Detect which cell encompasses the target text, then output its (X, Y) center coordinate. 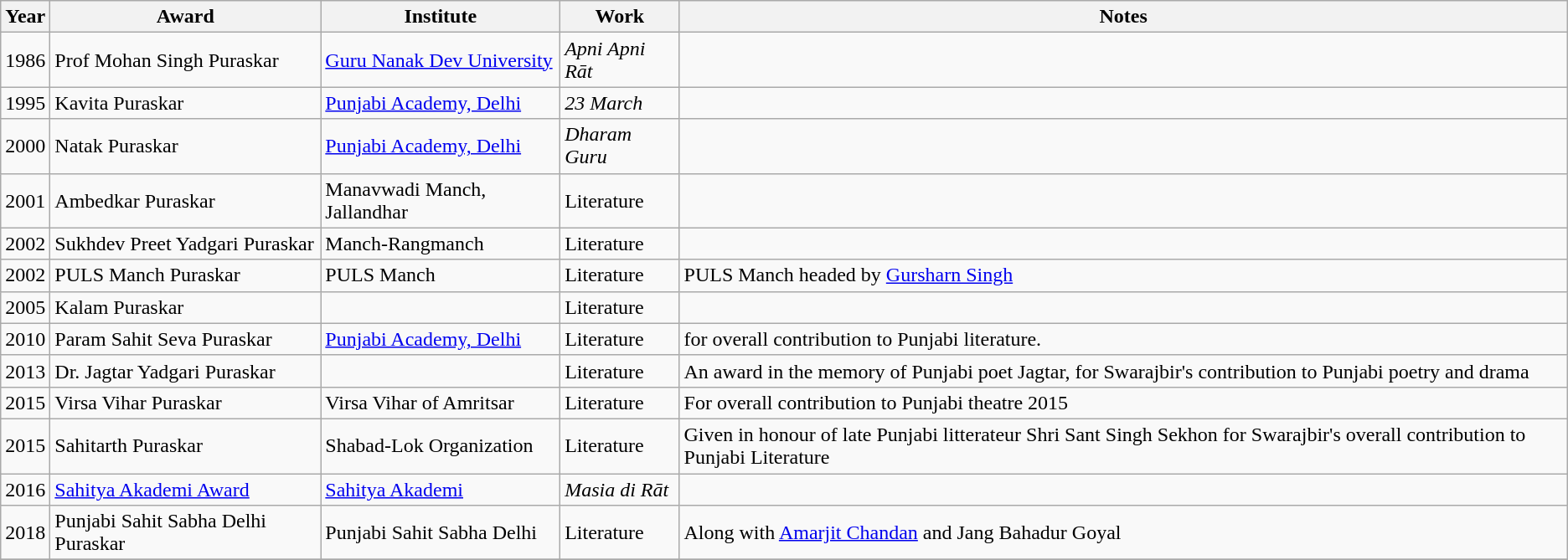
Award (186, 17)
Manch-Rangmanch (441, 244)
2010 (25, 339)
Kavita Puraskar (186, 103)
Notes (1123, 17)
Apni Apni Rāt (620, 60)
Guru Nanak Dev University (441, 60)
Virsa Vihar of Amritsar (441, 403)
Dharam Guru (620, 146)
Year (25, 17)
Shabad-Lok Organization (441, 445)
For overall contribution to Punjabi theatre 2015 (1123, 403)
2005 (25, 307)
for overall contribution to Punjabi literature. (1123, 339)
Param Sahit Seva Puraskar (186, 339)
Along with Amarjit Chandan and Jang Bahadur Goyal (1123, 532)
1995 (25, 103)
Virsa Vihar Puraskar (186, 403)
1986 (25, 60)
Natak Puraskar (186, 146)
2001 (25, 201)
Punjabi Sahit Sabha Delhi (441, 532)
PULS Manch headed by Gursharn Singh (1123, 275)
Manavwadi Manch, Jallandhar (441, 201)
Prof Mohan Singh Puraskar (186, 60)
23 March (620, 103)
Punjabi Sahit Sabha Delhi Puraskar (186, 532)
Sahitya Akademi (441, 490)
2016 (25, 490)
PULS Manch Puraskar (186, 275)
Ambedkar Puraskar (186, 201)
Institute (441, 17)
2018 (25, 532)
An award in the memory of Punjabi poet Jagtar, for Swarajbir's contribution to Punjabi poetry and drama (1123, 371)
Work (620, 17)
PULS Manch (441, 275)
Sukhdev Preet Yadgari Puraskar (186, 244)
2013 (25, 371)
Dr. Jagtar Yadgari Puraskar (186, 371)
2000 (25, 146)
Sahitya Akademi Award (186, 490)
Given in honour of late Punjabi litterateur Shri Sant Singh Sekhon for Swarajbir's overall contribution to Punjabi Literature (1123, 445)
Sahitarth Puraskar (186, 445)
Masia di Rāt (620, 490)
Kalam Puraskar (186, 307)
